Detect which cell encompasses the target text, then output its (X, Y) center coordinate. 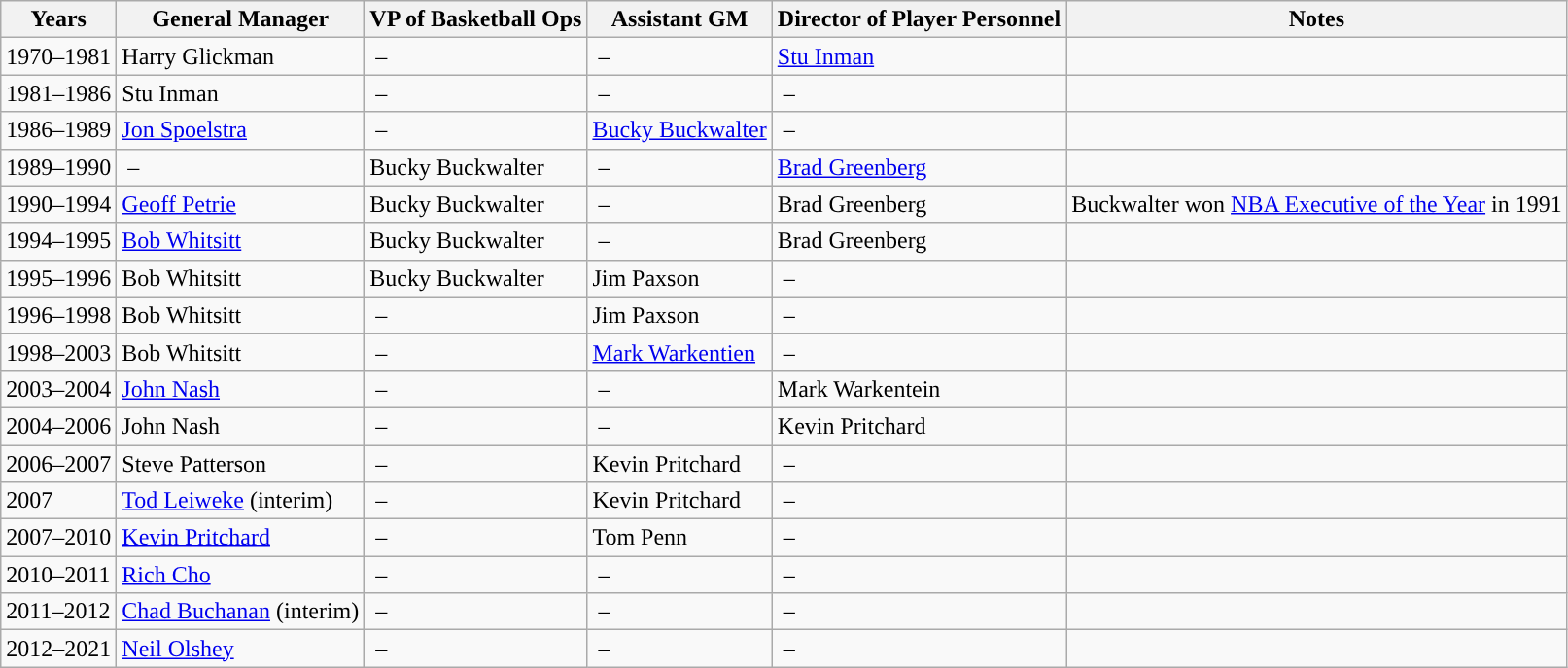
General Manager (241, 19)
2007 (58, 501)
1990–1994 (58, 204)
Mark Warkentien (679, 352)
Rich Cho (241, 575)
Buckwalter won NBA Executive of the Year in 1991 (1317, 204)
Geoff Petrie (241, 204)
2004–2006 (58, 426)
2011–2012 (58, 612)
1989–1990 (58, 167)
2010–2011 (58, 575)
Neil Olshey (241, 649)
VP of Basketball Ops (476, 19)
Assistant GM (679, 19)
2007–2010 (58, 538)
1995–1996 (58, 278)
1996–1998 (58, 315)
2003–2004 (58, 389)
Tod Leiweke (interim) (241, 501)
Harry Glickman (241, 56)
1998–2003 (58, 352)
Years (58, 19)
1970–1981 (58, 56)
Chad Buchanan (interim) (241, 612)
Steve Patterson (241, 464)
2006–2007 (58, 464)
1981–1986 (58, 93)
1994–1995 (58, 241)
2012–2021 (58, 649)
Notes (1317, 19)
Jon Spoelstra (241, 130)
Tom Penn (679, 538)
1986–1989 (58, 130)
Director of Player Personnel (919, 19)
Mark Warkentein (919, 389)
